Detect which cell encompasses the target text, then output its (x, y) center coordinate. 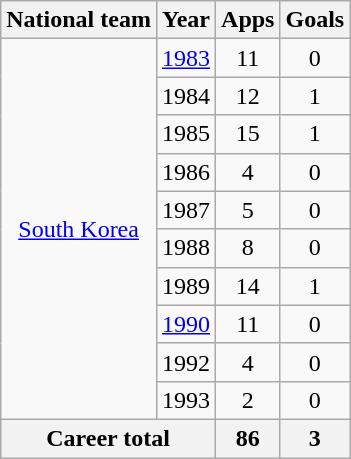
1992 (186, 362)
South Korea (79, 230)
14 (248, 286)
12 (248, 96)
1985 (186, 134)
National team (79, 20)
86 (248, 438)
1987 (186, 210)
Apps (248, 20)
1983 (186, 58)
1988 (186, 248)
2 (248, 400)
3 (315, 438)
1986 (186, 172)
Goals (315, 20)
5 (248, 210)
15 (248, 134)
1990 (186, 324)
1989 (186, 286)
1993 (186, 400)
8 (248, 248)
Career total (108, 438)
Year (186, 20)
1984 (186, 96)
